Locate the cell with the specified text and output its (X, Y) center coordinate. 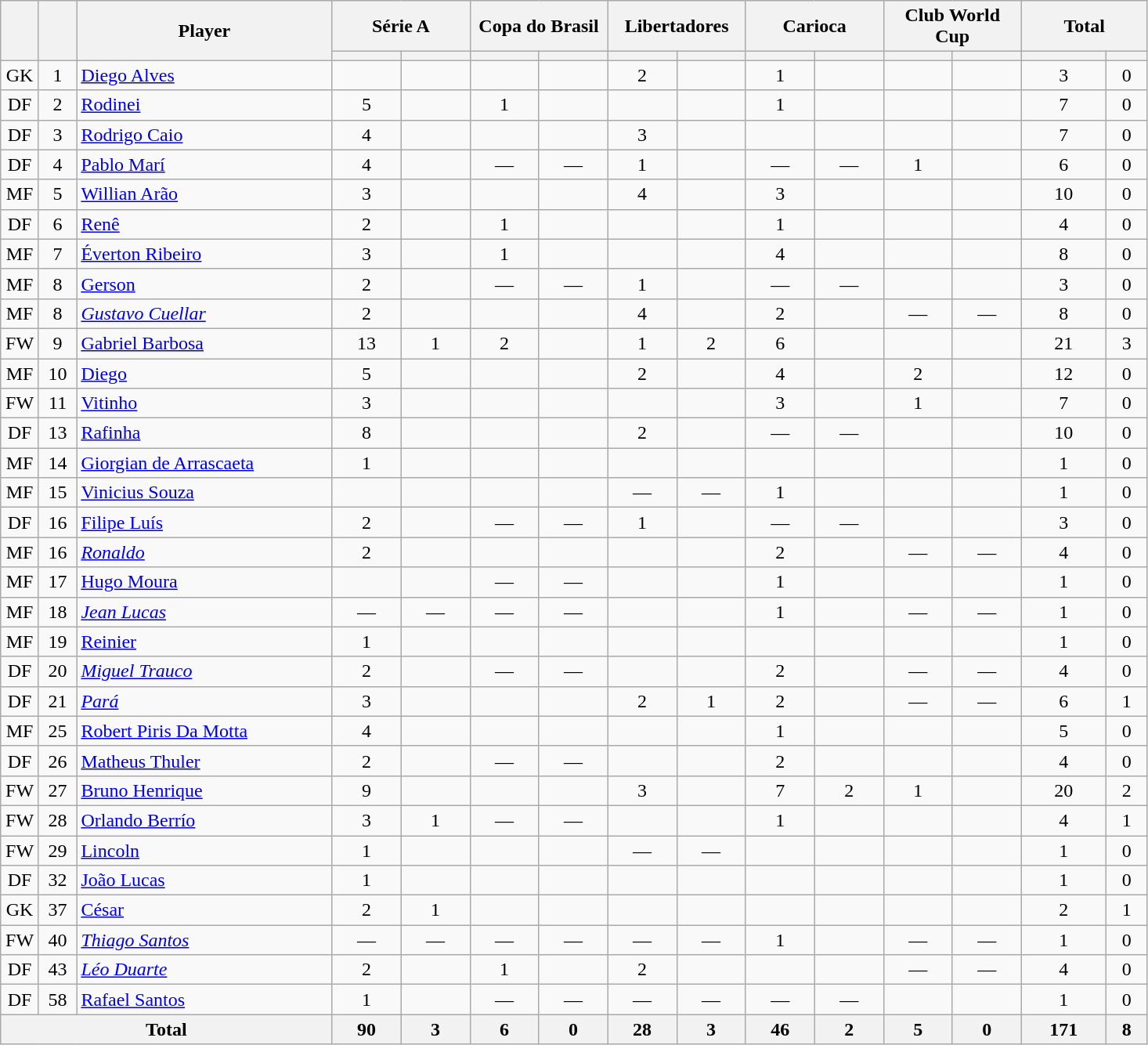
15 (58, 493)
Thiago Santos (204, 940)
Gerson (204, 284)
Rafael Santos (204, 1000)
32 (58, 880)
11 (58, 403)
12 (1063, 374)
Renê (204, 224)
Rafinha (204, 433)
César (204, 910)
14 (58, 463)
46 (780, 1029)
Player (204, 31)
Willian Arão (204, 194)
Gabriel Barbosa (204, 343)
Pará (204, 701)
Jean Lucas (204, 612)
Copa do Brasil (539, 27)
Bruno Henrique (204, 790)
171 (1063, 1029)
37 (58, 910)
Hugo Moura (204, 582)
Vinicius Souza (204, 493)
Ronaldo (204, 552)
Miguel Trauco (204, 671)
90 (366, 1029)
Éverton Ribeiro (204, 254)
18 (58, 612)
João Lucas (204, 880)
43 (58, 970)
Giorgian de Arrascaeta (204, 463)
29 (58, 850)
Lincoln (204, 850)
Libertadores (677, 27)
25 (58, 731)
Carioca (814, 27)
27 (58, 790)
19 (58, 642)
Vitinho (204, 403)
Gustavo Cuellar (204, 313)
Orlando Berrío (204, 820)
26 (58, 761)
Léo Duarte (204, 970)
Rodrigo Caio (204, 135)
Filipe Luís (204, 522)
Reinier (204, 642)
58 (58, 1000)
17 (58, 582)
Diego (204, 374)
40 (58, 940)
Diego Alves (204, 75)
Rodinei (204, 105)
Club World Cup (952, 27)
Matheus Thuler (204, 761)
Robert Piris Da Motta (204, 731)
Pablo Marí (204, 165)
Série A (401, 27)
